Return [x, y] of the center of cell containing provided text 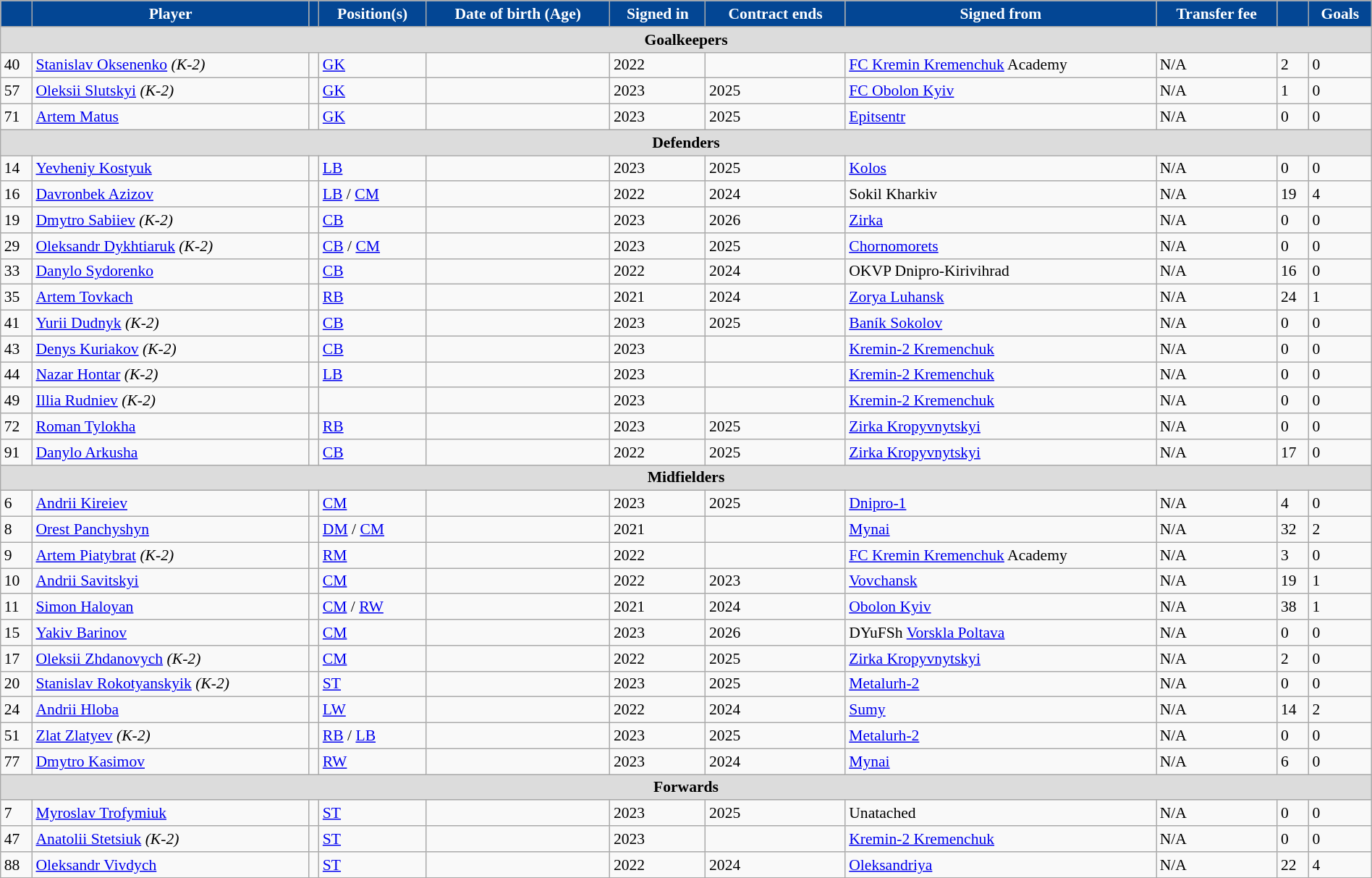
Goalkeepers [686, 40]
47 [17, 839]
Zorya Luhansk [1000, 297]
DYuFSh Vorskla Poltava [1000, 633]
77 [17, 761]
Obolon Kyiv [1000, 607]
Nazar Hontar (K-2) [170, 375]
Anatolii Stetsiuk (K-2) [170, 839]
51 [17, 736]
Orest Panchyshyn [170, 530]
Roman Tylokha [170, 426]
LW [373, 710]
Artem Tovkach [170, 297]
Oleksandriya [1000, 865]
CB / CM [373, 246]
Kolos [1000, 169]
Baník Sokolov [1000, 324]
Andrii Hloba [170, 710]
Player [170, 14]
FC Obolon Kyiv [1000, 91]
40 [17, 65]
Denys Kuriakov (K-2) [170, 349]
20 [17, 684]
Danylo Arkusha [170, 452]
49 [17, 401]
15 [17, 633]
Andrii Kireiev [170, 504]
Sumy [1000, 710]
3 [1293, 555]
Unatached [1000, 814]
CM / RW [373, 607]
Myroslav Trofymiuk [170, 814]
Danylo Sydorenko [170, 271]
Defenders [686, 143]
38 [1293, 607]
Yurii Dudnyk (K-2) [170, 324]
Date of birth (Age) [518, 14]
Midfielders [686, 478]
Oleksandr Dykhtiaruk (K-2) [170, 246]
43 [17, 349]
Oleksandr Vivdych [170, 865]
Andrii Savitskyi [170, 581]
RM [373, 555]
10 [17, 581]
DM / CM [373, 530]
33 [17, 271]
Vovchansk [1000, 581]
91 [17, 452]
Epitsentr [1000, 117]
Signed from [1000, 14]
Chornomorets [1000, 246]
Contract ends [776, 14]
35 [17, 297]
RW [373, 761]
Goals [1340, 14]
Sokil Kharkiv [1000, 195]
11 [17, 607]
RB / LB [373, 736]
Simon Haloyan [170, 607]
Stanislav Rokotyanskyik (K-2) [170, 684]
88 [17, 865]
Zlat Zlatyev (K-2) [170, 736]
Dnipro-1 [1000, 504]
29 [17, 246]
Position(s) [373, 14]
8 [17, 530]
Dmytro Sabiiev (K-2) [170, 220]
Dmytro Kasimov [170, 761]
Signed in [658, 14]
Yevheniy Kostyuk [170, 169]
Transfer fee [1217, 14]
Forwards [686, 788]
Artem Piatybrat (K-2) [170, 555]
Oleksii Slutskyi (K-2) [170, 91]
Davronbek Azizov [170, 195]
32 [1293, 530]
9 [17, 555]
22 [1293, 865]
44 [17, 375]
Zirka [1000, 220]
OKVP Dnipro-Kirivihrad [1000, 271]
41 [17, 324]
72 [17, 426]
Illia Rudniev (K-2) [170, 401]
LB / CM [373, 195]
71 [17, 117]
57 [17, 91]
Yakiv Barinov [170, 633]
Artem Matus [170, 117]
Oleksii Zhdanovych (K-2) [170, 659]
Stanislav Oksenenko (K-2) [170, 65]
7 [17, 814]
